Pinpoint the cell where the given text exists, returning its [x, y] midpoint coordinate. 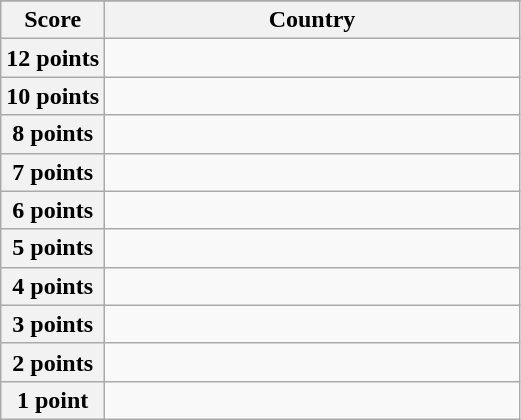
8 points [53, 134]
10 points [53, 96]
5 points [53, 248]
Score [53, 20]
1 point [53, 400]
12 points [53, 58]
4 points [53, 286]
Country [312, 20]
7 points [53, 172]
3 points [53, 324]
6 points [53, 210]
2 points [53, 362]
